For the text-containing cell, return its midpoint in [x, y] coordinate format. 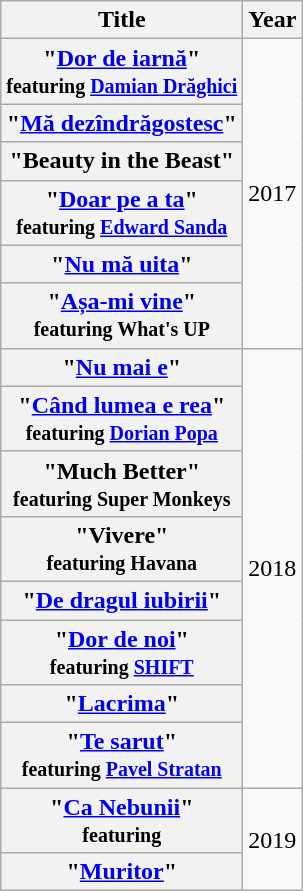
"Dor de iarnă"featuring Damian Drăghici [122, 72]
"Vivere"featuring Havana [122, 548]
"Nu mă uita" [122, 264]
"Doar pe a ta"featuring Edward Sanda [122, 212]
"De dragul iubirii" [122, 600]
Year [272, 20]
"Muritor" [122, 872]
2019 [272, 840]
"Beauty in the Beast" [122, 161]
"Nu mai e" [122, 367]
"Much Better"featuring Super Monkeys [122, 484]
"Mă dezîndrăgostesc" [122, 123]
2017 [272, 194]
"Ca Nebunii"featuring [122, 820]
2018 [272, 568]
"Lacrima" [122, 704]
"Te sarut"featuring Pavel Stratan [122, 756]
"Dor de noi"featuring SHIFT [122, 652]
"Când lumea e rea"featuring Dorian Popa [122, 418]
Title [122, 20]
"Așa-mi vine"featuring What's UP [122, 316]
